Detect which cell encompasses the target text, then output its (x, y) center coordinate. 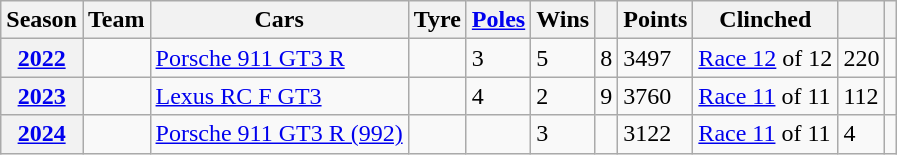
2024 (42, 134)
112 (862, 96)
Points (656, 20)
Porsche 911 GT3 R (992) (279, 134)
2022 (42, 58)
Cars (279, 20)
Poles (498, 20)
Team (116, 20)
3497 (656, 58)
Wins (563, 20)
2 (563, 96)
3122 (656, 134)
2023 (42, 96)
9 (606, 96)
220 (862, 58)
Lexus RC F GT3 (279, 96)
5 (563, 58)
Porsche 911 GT3 R (279, 58)
Race 12 of 12 (766, 58)
8 (606, 58)
Tyre (437, 20)
3760 (656, 96)
Clinched (766, 20)
Season (42, 20)
